Search for the cell housing the specified text and yield its (x, y) center coordinate. 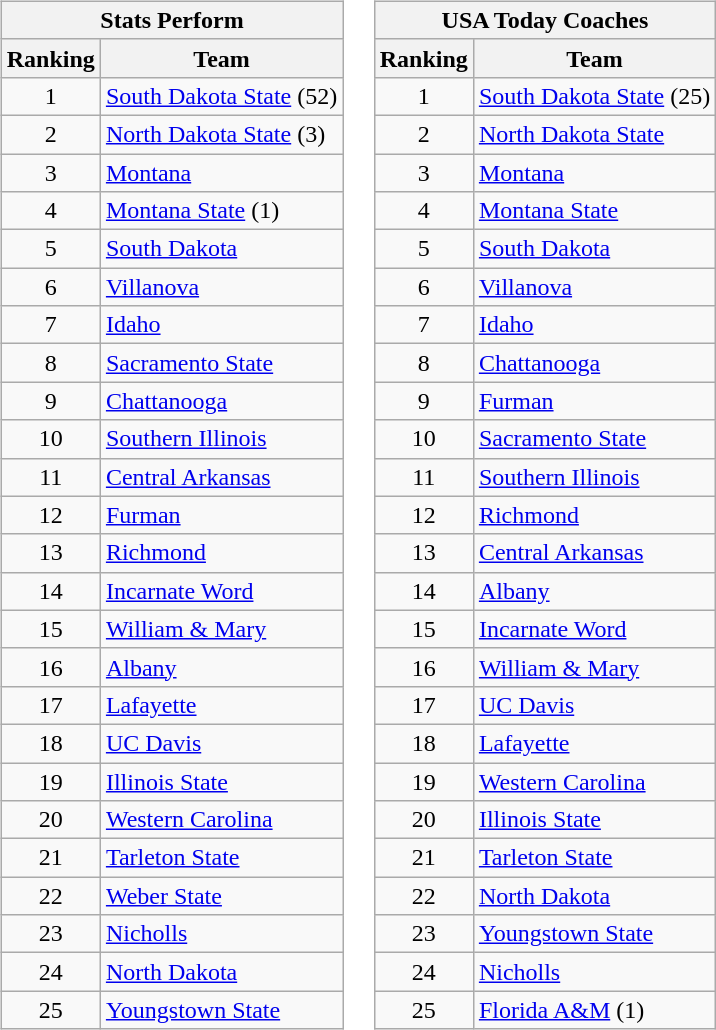
Montana State (594, 211)
USA Today Coaches (544, 20)
North Dakota State (594, 134)
Montana State (1) (221, 211)
Stats Perform (172, 20)
South Dakota State (52) (221, 96)
South Dakota State (25) (594, 96)
Florida A&M (1) (594, 1010)
Weber State (221, 896)
North Dakota State (3) (221, 134)
